Locate the cell with the specified text and output its (x, y) center coordinate. 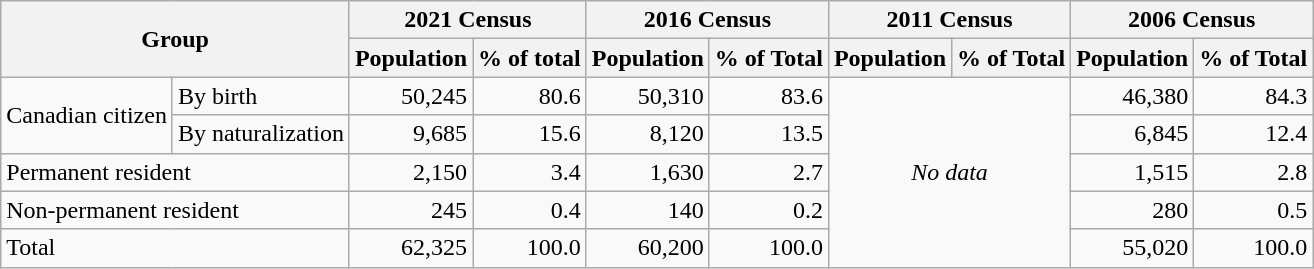
2.8 (1254, 172)
By naturalization (260, 134)
2006 Census (1192, 20)
62,325 (410, 248)
Permanent resident (176, 172)
12.4 (1254, 134)
3.4 (530, 172)
0.5 (1254, 210)
6,845 (1132, 134)
50,245 (410, 96)
245 (410, 210)
1,630 (648, 172)
9,685 (410, 134)
60,200 (648, 248)
15.6 (530, 134)
0.4 (530, 210)
% of total (530, 58)
2011 Census (949, 20)
1,515 (1132, 172)
55,020 (1132, 248)
By birth (260, 96)
8,120 (648, 134)
46,380 (1132, 96)
80.6 (530, 96)
13.5 (768, 134)
2.7 (768, 172)
2016 Census (707, 20)
0.2 (768, 210)
84.3 (1254, 96)
280 (1132, 210)
Canadian citizen (87, 115)
Total (176, 248)
Non-permanent resident (176, 210)
50,310 (648, 96)
No data (949, 172)
2021 Census (468, 20)
83.6 (768, 96)
Group (176, 39)
140 (648, 210)
2,150 (410, 172)
